From the cell containing the given text, extract its center point as [x, y] coordinate. 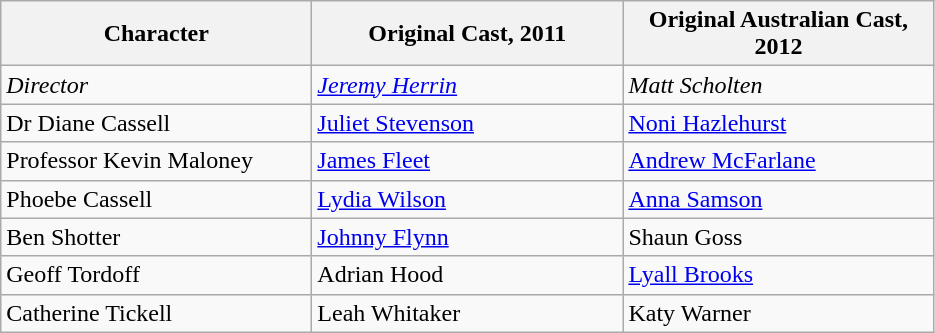
Katy Warner [778, 313]
Original Cast, 2011 [468, 34]
Matt Scholten [778, 85]
Leah Whitaker [468, 313]
Character [156, 34]
Lyall Brooks [778, 275]
Shaun Goss [778, 237]
Johnny Flynn [468, 237]
Lydia Wilson [468, 199]
Jeremy Herrin [468, 85]
Phoebe Cassell [156, 199]
Noni Hazlehurst [778, 123]
Ben Shotter [156, 237]
Juliet Stevenson [468, 123]
Anna Samson [778, 199]
Adrian Hood [468, 275]
Geoff Tordoff [156, 275]
Professor Kevin Maloney [156, 161]
Director [156, 85]
Dr Diane Cassell [156, 123]
Andrew McFarlane [778, 161]
James Fleet [468, 161]
Catherine Tickell [156, 313]
Original Australian Cast, 2012 [778, 34]
